Pinpoint the cell where the given text exists, returning its [X, Y] midpoint coordinate. 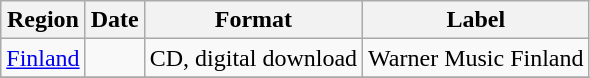
Date [114, 20]
Finland [43, 58]
CD, digital download [253, 58]
Format [253, 20]
Region [43, 20]
Warner Music Finland [476, 58]
Label [476, 20]
